Return [x, y] of the center of cell containing provided text 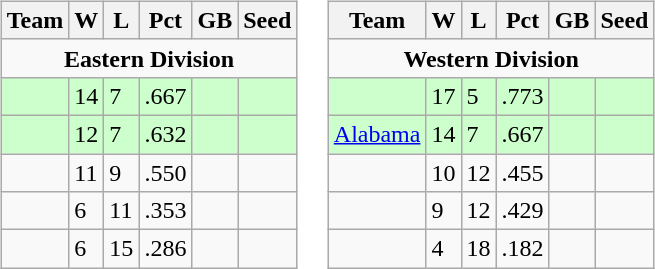
.182 [522, 249]
.773 [522, 96]
Alabama [377, 134]
10 [444, 173]
4 [444, 249]
.353 [166, 211]
.632 [166, 134]
18 [478, 249]
Western Division [491, 58]
.429 [522, 211]
17 [444, 96]
5 [478, 96]
15 [122, 249]
.455 [522, 173]
Eastern Division [149, 58]
.286 [166, 249]
.550 [166, 173]
